Output the (x, y) coordinate of the center of the cell containing the given text.  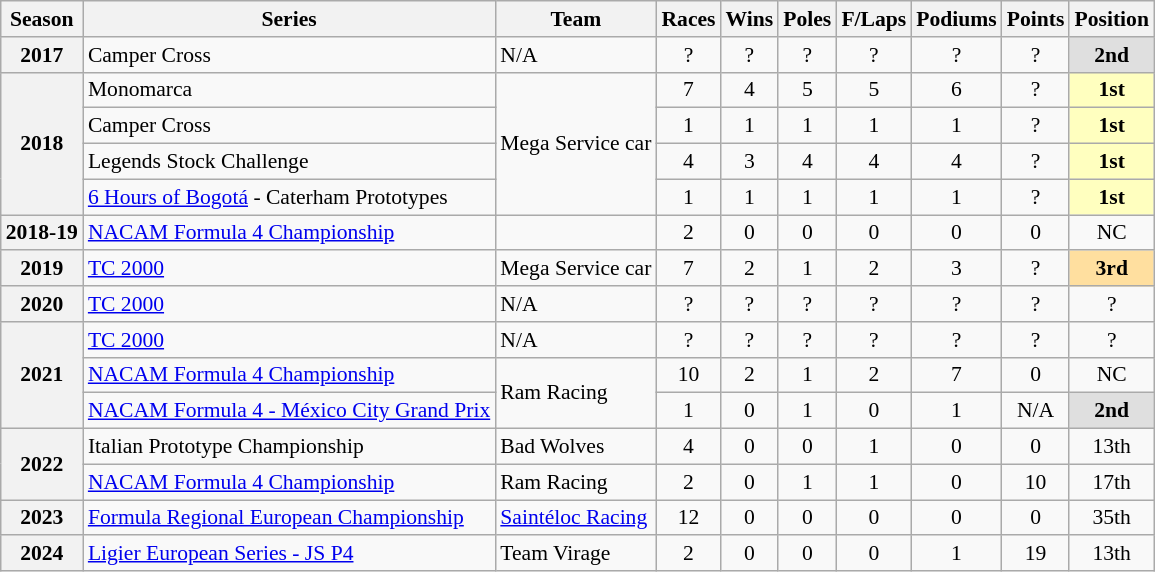
Team Virage (576, 554)
17th (1111, 482)
Points (1036, 19)
Podiums (956, 19)
Monomarca (289, 90)
6 (956, 90)
Formula Regional European Championship (289, 518)
35th (1111, 518)
19 (1036, 554)
Italian Prototype Championship (289, 447)
F/Laps (874, 19)
Position (1111, 19)
Poles (807, 19)
2021 (42, 376)
2018-19 (42, 233)
12 (688, 518)
Saintéloc Racing (576, 518)
Bad Wolves (576, 447)
NACAM Formula 4 - México City Grand Prix (289, 411)
2019 (42, 269)
Series (289, 19)
2018 (42, 143)
2024 (42, 554)
Races (688, 19)
2022 (42, 464)
3rd (1111, 269)
Season (42, 19)
Team (576, 19)
Wins (750, 19)
Ligier European Series - JS P4 (289, 554)
Legends Stock Challenge (289, 162)
6 Hours of Bogotá - Caterham Prototypes (289, 197)
2023 (42, 518)
2020 (42, 304)
2017 (42, 55)
